For the text-containing cell, return its midpoint in [X, Y] coordinate format. 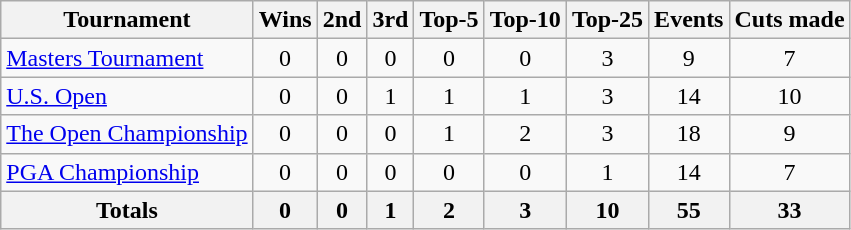
55 [689, 210]
Totals [127, 210]
33 [790, 210]
3rd [390, 20]
Masters Tournament [127, 58]
Top-25 [607, 20]
Tournament [127, 20]
Wins [285, 20]
Top-10 [525, 20]
The Open Championship [127, 134]
Cuts made [790, 20]
Events [689, 20]
18 [689, 134]
2nd [342, 20]
U.S. Open [127, 96]
PGA Championship [127, 172]
Top-5 [449, 20]
